Return (x, y) of the center of cell containing provided text 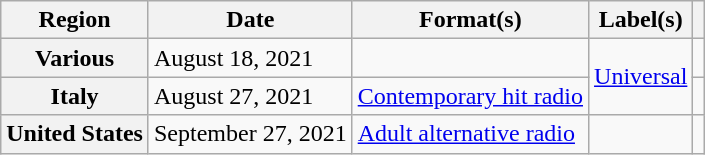
September 27, 2021 (250, 134)
United States (75, 134)
Various (75, 58)
August 18, 2021 (250, 58)
Contemporary hit radio (470, 96)
August 27, 2021 (250, 96)
Italy (75, 96)
Adult alternative radio (470, 134)
Region (75, 20)
Format(s) (470, 20)
Universal (641, 77)
Date (250, 20)
Label(s) (641, 20)
